Extract the [x, y] coordinate from the center of the cell holding the provided text.  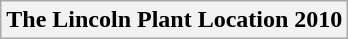
The Lincoln Plant Location 2010 [174, 20]
